From the cell containing the given text, extract its center point as (X, Y) coordinate. 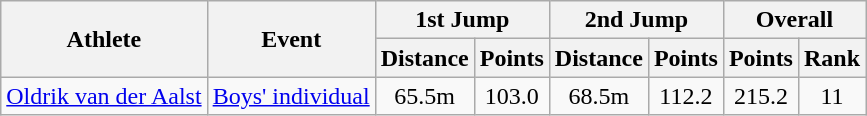
Oldrik van der Aalst (104, 96)
1st Jump (462, 20)
2nd Jump (636, 20)
103.0 (512, 96)
68.5m (598, 96)
Boys' individual (291, 96)
Event (291, 39)
Rank (832, 58)
215.2 (760, 96)
112.2 (686, 96)
Overall (794, 20)
11 (832, 96)
Athlete (104, 39)
65.5m (424, 96)
